Extract the [X, Y] coordinate from the center of the cell holding the provided text.  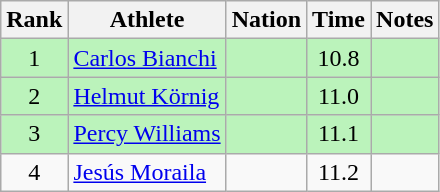
Rank [34, 20]
3 [34, 134]
Carlos Bianchi [147, 58]
11.2 [339, 172]
2 [34, 96]
Nation [266, 20]
11.0 [339, 96]
11.1 [339, 134]
10.8 [339, 58]
Time [339, 20]
Athlete [147, 20]
4 [34, 172]
Notes [405, 20]
1 [34, 58]
Helmut Körnig [147, 96]
Percy Williams [147, 134]
Jesús Moraila [147, 172]
